Find where the given text appears and provide that cell's center as [x, y] coordinate. 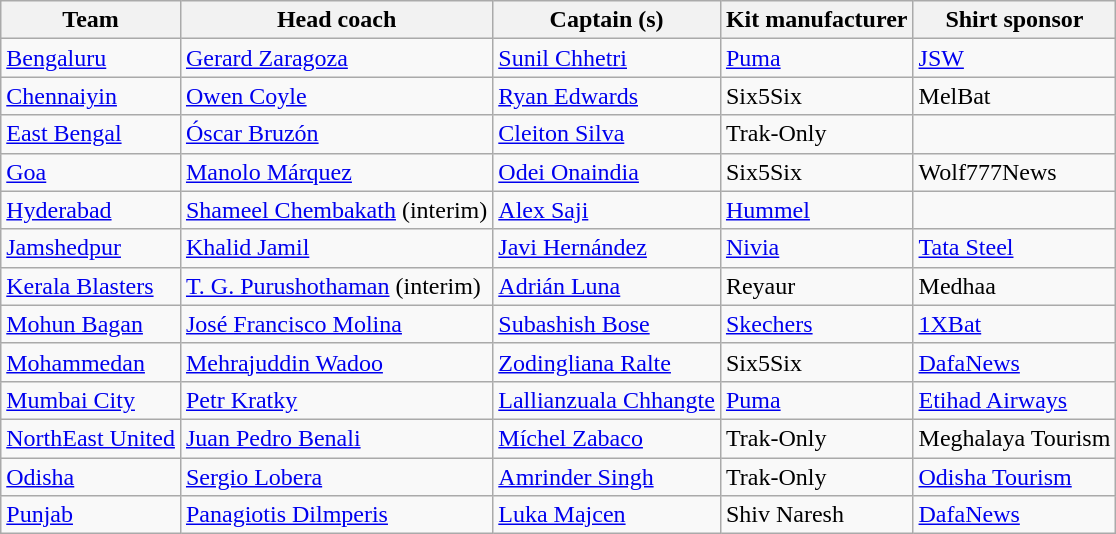
Panagiotis Dilmperis [336, 515]
Hummel [816, 210]
Head coach [336, 20]
Kerala Blasters [91, 286]
Subashish Bose [607, 324]
Amrinder Singh [607, 477]
Tata Steel [1014, 248]
Manolo Márquez [336, 172]
Odei Onaindia [607, 172]
Javi Hernández [607, 248]
Reyaur [816, 286]
Zodingliana Ralte [607, 362]
Team [91, 20]
Shiv Naresh [816, 515]
Hyderabad [91, 210]
East Bengal [91, 134]
Shirt sponsor [1014, 20]
Ryan Edwards [607, 96]
Etihad Airways [1014, 400]
MelBat [1014, 96]
Meghalaya Tourism [1014, 438]
Alex Saji [607, 210]
JSW [1014, 58]
Skechers [816, 324]
José Francisco Molina [336, 324]
Sergio Lobera [336, 477]
Odisha [91, 477]
Captain (s) [607, 20]
Odisha Tourism [1014, 477]
Mehrajuddin Wadoo [336, 362]
Jamshedpur [91, 248]
Juan Pedro Benali [336, 438]
Nivia [816, 248]
Medhaa [1014, 286]
Míchel Zabaco [607, 438]
T. G. Purushothaman (interim) [336, 286]
Punjab [91, 515]
Gerard Zaragoza [336, 58]
Cleiton Silva [607, 134]
Lallianzuala Chhangte [607, 400]
Owen Coyle [336, 96]
Shameel Chembakath (interim) [336, 210]
NorthEast United [91, 438]
Mumbai City [91, 400]
Adrián Luna [607, 286]
Mohun Bagan [91, 324]
Wolf777News [1014, 172]
Goa [91, 172]
Luka Majcen [607, 515]
Kit manufacturer [816, 20]
Chennaiyin [91, 96]
Petr Kratky [336, 400]
1XBat [1014, 324]
Óscar Bruzón [336, 134]
Bengaluru [91, 58]
Khalid Jamil [336, 248]
Mohammedan [91, 362]
Sunil Chhetri [607, 58]
